Identify which cell holds the provided text, then report its (x, y) central coordinate. 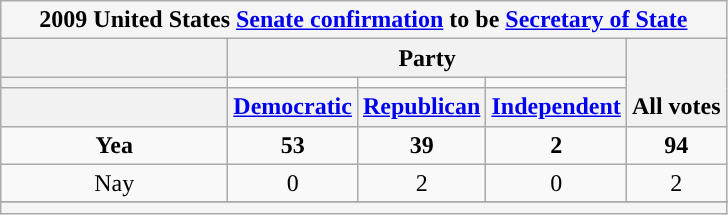
Nay (114, 183)
53 (293, 145)
Republican (421, 107)
94 (676, 145)
Independent (556, 107)
Party (428, 58)
39 (421, 145)
All votes (676, 82)
Democratic (293, 107)
Yea (114, 145)
2009 United States Senate confirmation to be Secretary of State (364, 20)
